Determine the (X, Y) coordinate at the center of the cell enclosing the given text.  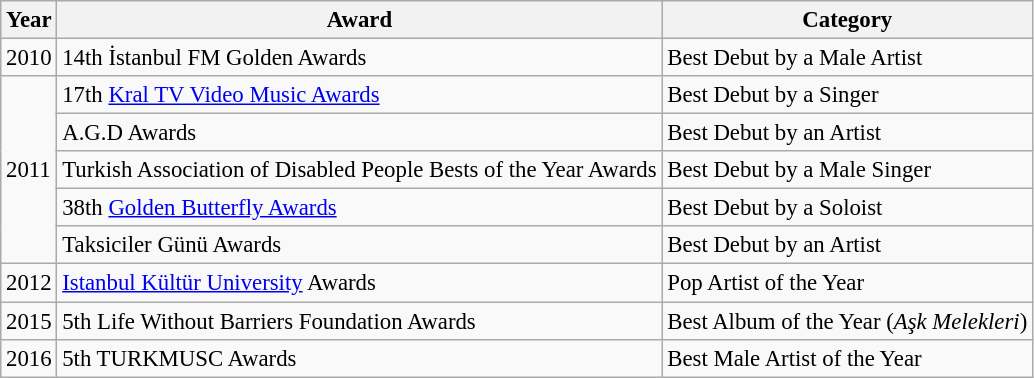
14th İstanbul FM Golden Awards (360, 58)
5th TURKMUSC Awards (360, 358)
Category (848, 20)
38th Golden Butterfly Awards (360, 208)
Pop Artist of the Year (848, 283)
2011 (29, 170)
Award (360, 20)
Year (29, 20)
5th Life Without Barriers Foundation Awards (360, 321)
Turkish Association of Disabled People Bests of the Year Awards (360, 170)
17th Kral TV Video Music Awards (360, 95)
Best Debut by a Singer (848, 95)
2016 (29, 358)
Best Debut by a Male Singer (848, 170)
Taksiciler Günü Awards (360, 245)
2010 (29, 58)
A.G.D Awards (360, 133)
Best Debut by a Male Artist (848, 58)
Best Male Artist of the Year (848, 358)
2015 (29, 321)
2012 (29, 283)
Istanbul Kültür University Awards (360, 283)
Best Album of the Year (Aşk Melekleri) (848, 321)
Best Debut by a Soloist (848, 208)
